Provide the (X, Y) coordinate of the cell's center where the given text is located.  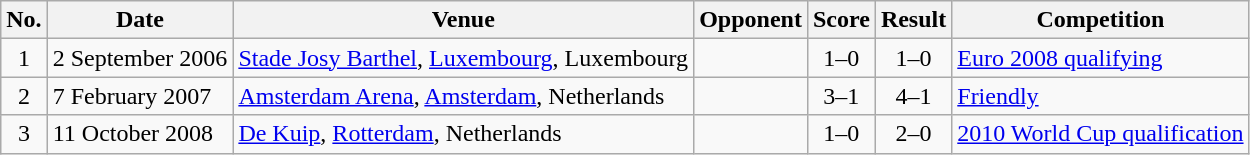
Stade Josy Barthel, Luxembourg, Luxembourg (464, 58)
Date (140, 20)
Amsterdam Arena, Amsterdam, Netherlands (464, 96)
11 October 2008 (140, 134)
Venue (464, 20)
Competition (1100, 20)
2 September 2006 (140, 58)
2 (24, 96)
2–0 (913, 134)
Score (841, 20)
Opponent (751, 20)
7 February 2007 (140, 96)
Euro 2008 qualifying (1100, 58)
3–1 (841, 96)
3 (24, 134)
Result (913, 20)
2010 World Cup qualification (1100, 134)
Friendly (1100, 96)
De Kuip, Rotterdam, Netherlands (464, 134)
4–1 (913, 96)
No. (24, 20)
1 (24, 58)
